Extract the (x, y) coordinate from the center of the cell holding the provided text.  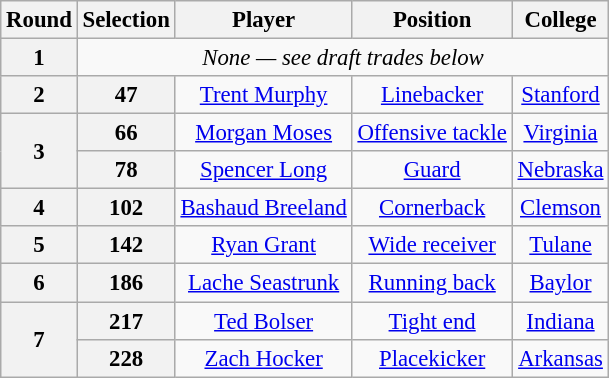
Position (432, 20)
Ted Bolser (264, 321)
Stanford (560, 95)
Tight end (432, 321)
Linebacker (432, 95)
5 (39, 245)
3 (39, 152)
College (560, 20)
217 (126, 321)
Cornerback (432, 208)
47 (126, 95)
Spencer Long (264, 170)
142 (126, 245)
Selection (126, 20)
186 (126, 283)
Tulane (560, 245)
Indiana (560, 321)
78 (126, 170)
Player (264, 20)
None — see draft trades below (343, 58)
7 (39, 340)
Morgan Moses (264, 133)
228 (126, 358)
Trent Murphy (264, 95)
Guard (432, 170)
4 (39, 208)
6 (39, 283)
Arkansas (560, 358)
1 (39, 58)
Round (39, 20)
Wide receiver (432, 245)
Running back (432, 283)
Nebraska (560, 170)
Clemson (560, 208)
Zach Hocker (264, 358)
Placekicker (432, 358)
Bashaud Breeland (264, 208)
Ryan Grant (264, 245)
Lache Seastrunk (264, 283)
2 (39, 95)
Virginia (560, 133)
66 (126, 133)
102 (126, 208)
Baylor (560, 283)
Offensive tackle (432, 133)
